Return [x, y] of the center of cell containing provided text 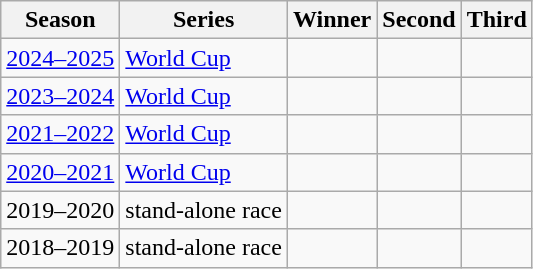
Second [419, 20]
2018–2019 [60, 248]
2024–2025 [60, 58]
Season [60, 20]
Third [496, 20]
2020–2021 [60, 172]
2021–2022 [60, 134]
Winner [332, 20]
Series [204, 20]
2019–2020 [60, 210]
2023–2024 [60, 96]
